Return [x, y] of the center of cell containing provided text 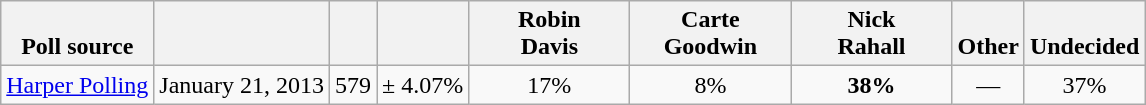
NickRahall [872, 34]
Poll source [78, 34]
± 4.07% [423, 85]
8% [710, 85]
Harper Polling [78, 85]
38% [872, 85]
— [988, 85]
Undecided [1084, 34]
Other [988, 34]
579 [354, 85]
RobinDavis [550, 34]
January 21, 2013 [242, 85]
37% [1084, 85]
CarteGoodwin [710, 34]
17% [550, 85]
